Output the (X, Y) coordinate of the center of the cell containing the given text.  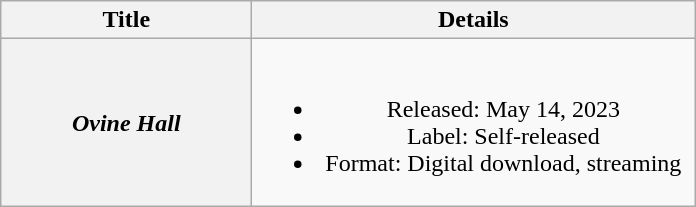
Released: May 14, 2023Label: Self-releasedFormat: Digital download, streaming (474, 122)
Title (126, 20)
Details (474, 20)
Ovine Hall (126, 122)
